Locate the cell with the specified text and output its [X, Y] center coordinate. 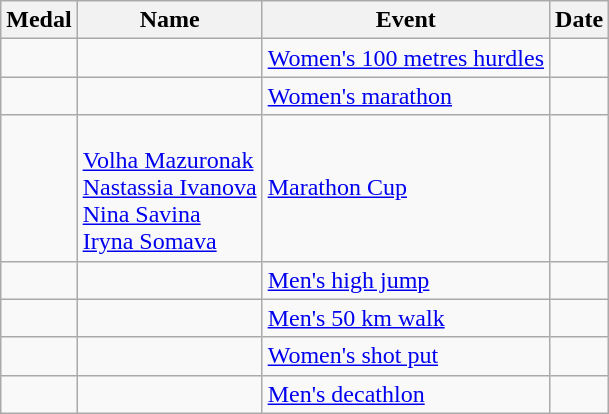
Volha MazuronakNastassia IvanovaNina SavinaIryna Somava [170, 188]
Name [170, 20]
Women's shot put [406, 356]
Event [406, 20]
Women's marathon [406, 96]
Medal [39, 20]
Date [580, 20]
Marathon Cup [406, 188]
Men's high jump [406, 280]
Men's 50 km walk [406, 318]
Men's decathlon [406, 394]
Women's 100 metres hurdles [406, 58]
